Locate the cell with the specified text and output its (X, Y) center coordinate. 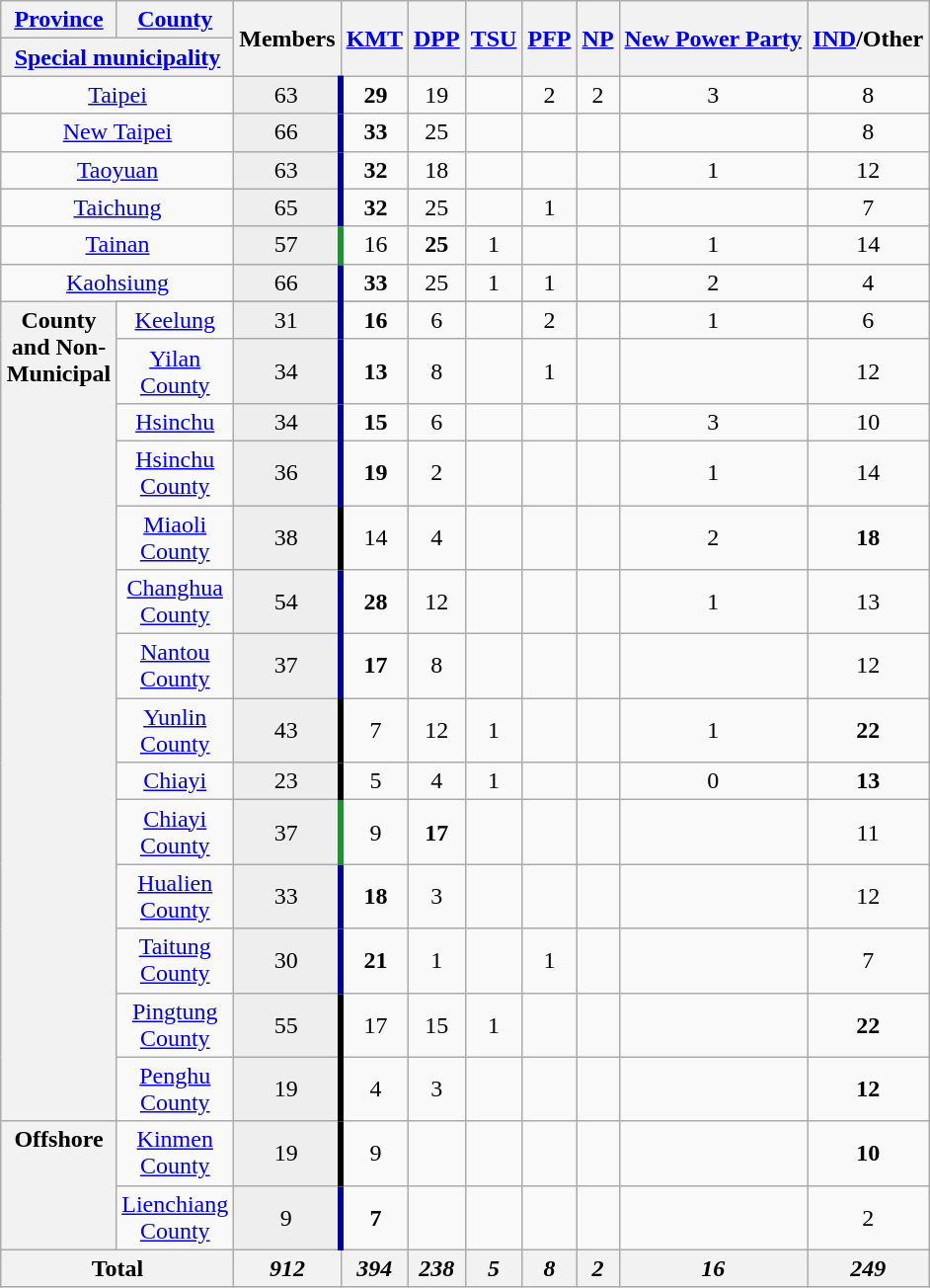
11 (869, 832)
Total (116, 1268)
Hsinchu (176, 422)
394 (374, 1268)
Lienchiang County (176, 1217)
238 (436, 1268)
Hsinchu County (176, 472)
PFP (549, 39)
912 (287, 1268)
Nantou County (176, 666)
Hualien County (176, 897)
65 (287, 207)
Taoyuan (116, 170)
55 (287, 1025)
21 (374, 960)
New Taipei (116, 132)
KMT (374, 39)
38 (287, 537)
Miaoli County (176, 537)
36 (287, 472)
249 (869, 1268)
Taichung (116, 207)
Taipei (116, 95)
Special municipality (116, 57)
DPP (436, 39)
IND/Other (869, 39)
Taitung County (176, 960)
Pingtung County (176, 1025)
23 (287, 781)
Members (287, 39)
Penghu County (176, 1088)
29 (374, 95)
County and Non-Municipal (58, 711)
Changhua County (176, 603)
Yilan County (176, 371)
Kinmen County (176, 1154)
New Power Party (713, 39)
30 (287, 960)
Yunlin County (176, 731)
TSU (494, 39)
Province (58, 20)
Kaohsiung (116, 282)
Chiayi (176, 781)
Keelung (176, 320)
County (176, 20)
0 (713, 781)
31 (287, 320)
57 (287, 245)
28 (374, 603)
Tainan (116, 245)
Offshore (58, 1185)
Chiayi County (176, 832)
54 (287, 603)
NP (598, 39)
43 (287, 731)
